From the cell containing the given text, extract its center point as [X, Y] coordinate. 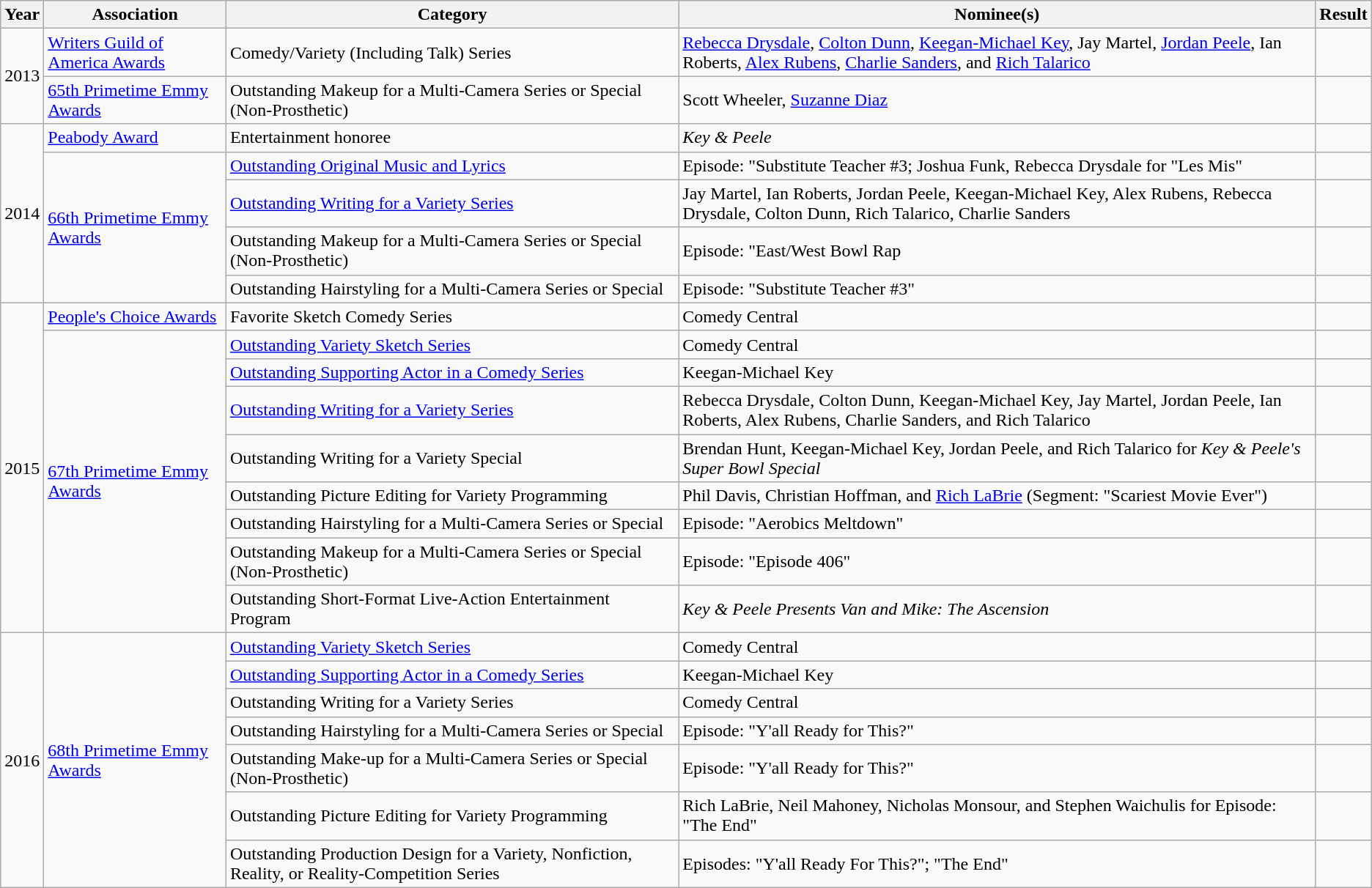
Entertainment honoree [451, 138]
Episode: "Substitute Teacher #3" [997, 289]
Year [22, 15]
67th Primetime Emmy Awards [135, 481]
2013 [22, 76]
Jay Martel, Ian Roberts, Jordan Peele, Keegan-Michael Key, Alex Rubens, Rebecca Drysdale, Colton Dunn, Rich Talarico, Charlie Sanders [997, 204]
Peabody Award [135, 138]
2016 [22, 761]
68th Primetime Emmy Awards [135, 761]
Outstanding Writing for a Variety Special [451, 457]
2015 [22, 467]
Key & Peele [997, 138]
Outstanding Production Design for a Variety, Nonfiction, Reality, or Reality-Competition Series [451, 863]
Outstanding Make-up for a Multi-Camera Series or Special (Non-Prosthetic) [451, 768]
Brendan Hunt, Keegan-Michael Key, Jordan Peele, and Rich Talarico for Key & Peele's Super Bowl Special [997, 457]
66th Primetime Emmy Awards [135, 227]
Episode: "Substitute Teacher #3; Joshua Funk, Rebecca Drysdale for "Les Mis" [997, 166]
Outstanding Original Music and Lyrics [451, 166]
Phil Davis, Christian Hoffman, and Rich LaBrie (Segment: "Scariest Movie Ever") [997, 496]
Writers Guild of America Awards [135, 53]
Episode: "Episode 406" [997, 561]
Key & Peele Presents Van and Mike: The Ascension [997, 610]
People's Choice Awards [135, 317]
Result [1343, 15]
65th Primetime Emmy Awards [135, 100]
Rich LaBrie, Neil Mahoney, Nicholas Monsour, and Stephen Waichulis for Episode: "The End" [997, 816]
Association [135, 15]
Favorite Sketch Comedy Series [451, 317]
Category [451, 15]
Comedy/Variety (Including Talk) Series [451, 53]
Episode: "East/West Bowl Rap [997, 251]
Episodes: "Y'all Ready For This?"; "The End" [997, 863]
Scott Wheeler, Suzanne Diaz [997, 100]
2014 [22, 213]
Outstanding Short-Format Live-Action Entertainment Program [451, 610]
Episode: "Aerobics Meltdown" [997, 524]
Nominee(s) [997, 15]
